Scan for the cell matching the given text and deliver its (x, y) coordinate at center. 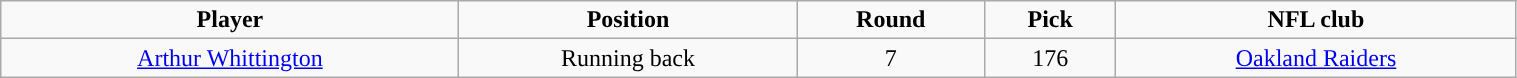
Round (890, 20)
Oakland Raiders (1316, 58)
7 (890, 58)
Running back (628, 58)
Player (230, 20)
176 (1050, 58)
Pick (1050, 20)
Arthur Whittington (230, 58)
Position (628, 20)
NFL club (1316, 20)
